Find where the given text appears and provide that cell's center as (x, y) coordinate. 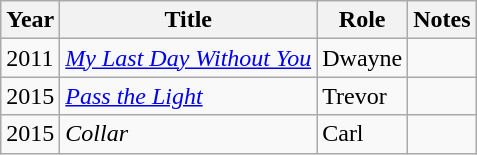
Dwayne (362, 58)
My Last Day Without You (188, 58)
Notes (442, 20)
Year (30, 20)
Trevor (362, 96)
Collar (188, 134)
Pass the Light (188, 96)
Title (188, 20)
Carl (362, 134)
2011 (30, 58)
Role (362, 20)
